Determine the (X, Y) coordinate at the center of the cell enclosing the given text.  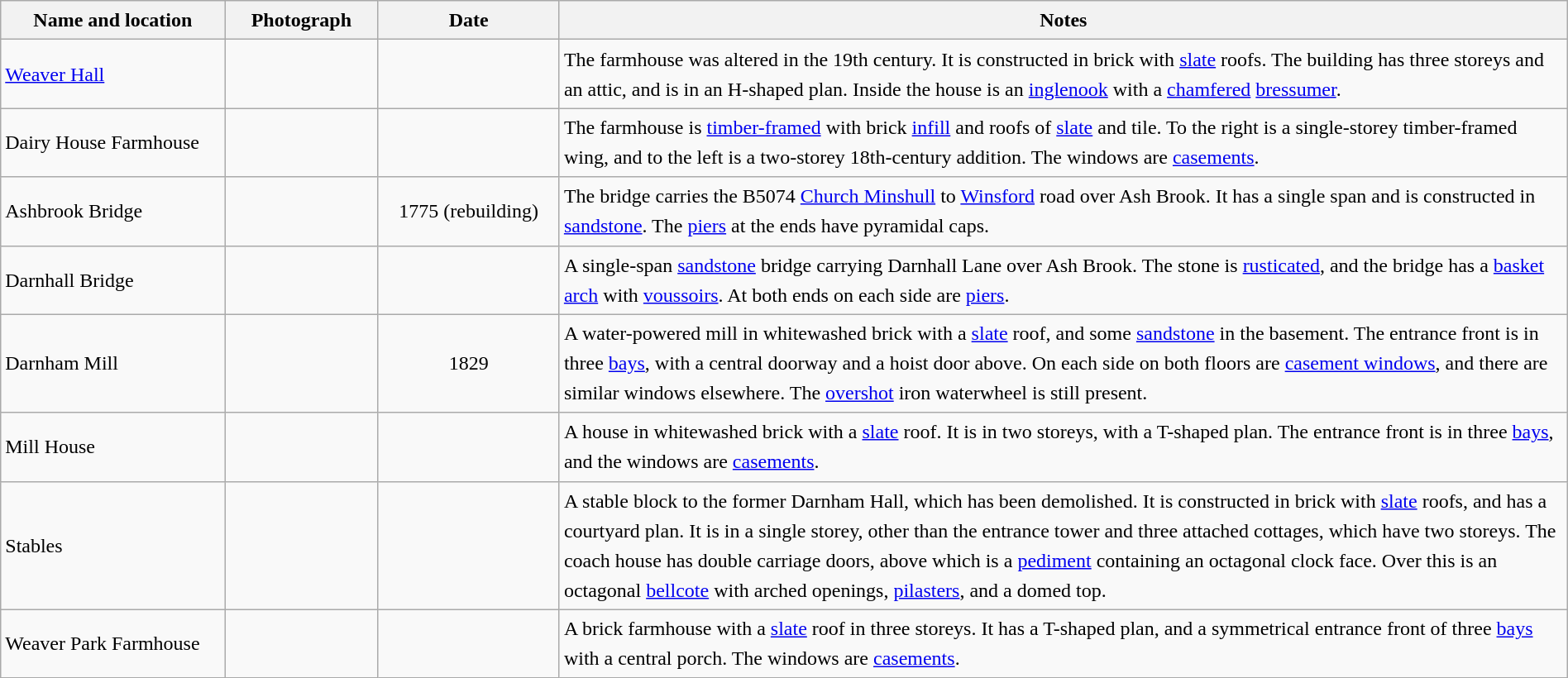
Ashbrook Bridge (112, 212)
Darnhall Bridge (112, 279)
Date (468, 20)
Weaver Hall (112, 74)
Dairy House Farmhouse (112, 142)
Weaver Park Farmhouse (112, 643)
1829 (468, 364)
Name and location (112, 20)
Mill House (112, 446)
Darnham Mill (112, 364)
Photograph (301, 20)
1775 (rebuilding) (468, 212)
Notes (1064, 20)
Stables (112, 546)
